Locate the cell with the specified text and output its [X, Y] center coordinate. 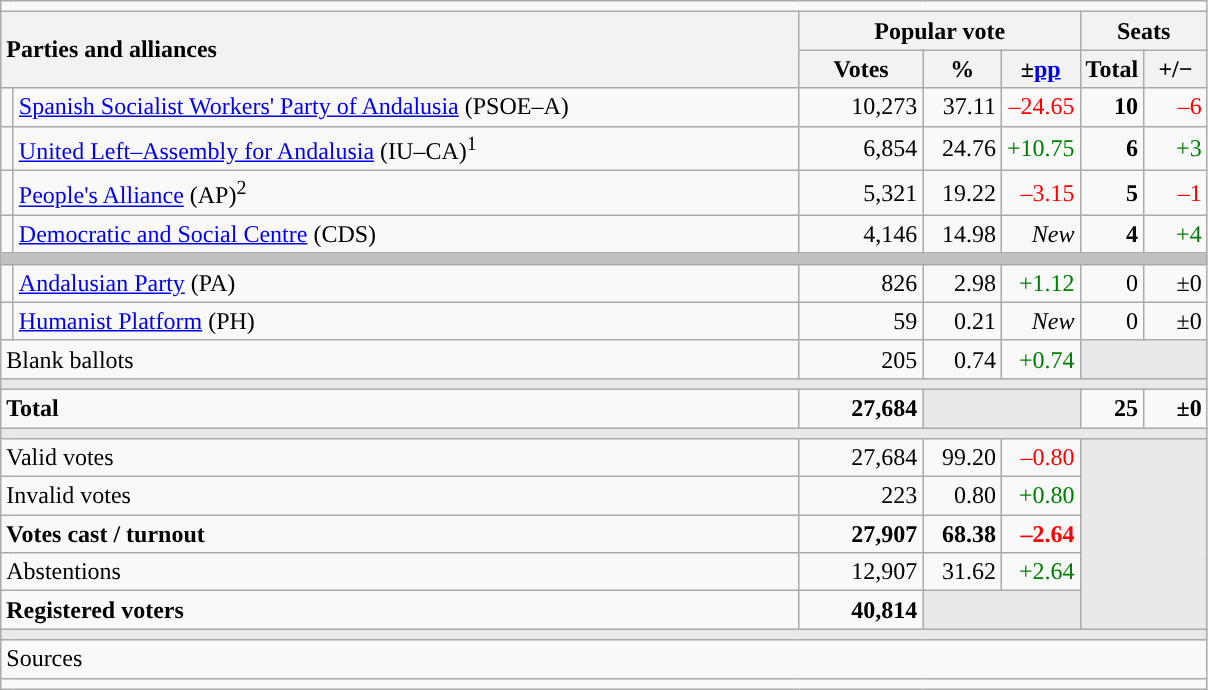
37.11 [962, 107]
12,907 [861, 572]
Humanist Platform (PH) [406, 321]
68.38 [962, 534]
826 [861, 283]
2.98 [962, 283]
+/− [1176, 69]
±pp [1040, 69]
Blank ballots [400, 359]
14.98 [962, 234]
99.20 [962, 458]
Andalusian Party (PA) [406, 283]
31.62 [962, 572]
% [962, 69]
–2.64 [1040, 534]
0.80 [962, 496]
Democratic and Social Centre (CDS) [406, 234]
Seats [1144, 31]
Parties and alliances [400, 50]
–6 [1176, 107]
27,907 [861, 534]
+0.74 [1040, 359]
+2.64 [1040, 572]
5 [1112, 194]
40,814 [861, 610]
4 [1112, 234]
223 [861, 496]
205 [861, 359]
+3 [1176, 148]
0.21 [962, 321]
+4 [1176, 234]
10 [1112, 107]
–1 [1176, 194]
+10.75 [1040, 148]
19.22 [962, 194]
–3.15 [1040, 194]
–24.65 [1040, 107]
Sources [604, 659]
6,854 [861, 148]
People's Alliance (AP)2 [406, 194]
6 [1112, 148]
–0.80 [1040, 458]
25 [1112, 408]
10,273 [861, 107]
59 [861, 321]
+0.80 [1040, 496]
Registered voters [400, 610]
Abstentions [400, 572]
5,321 [861, 194]
+1.12 [1040, 283]
United Left–Assembly for Andalusia (IU–CA)1 [406, 148]
Popular vote [940, 31]
Valid votes [400, 458]
24.76 [962, 148]
4,146 [861, 234]
Votes cast / turnout [400, 534]
Votes [861, 69]
Invalid votes [400, 496]
Spanish Socialist Workers' Party of Andalusia (PSOE–A) [406, 107]
0.74 [962, 359]
